Detect which cell encompasses the target text, then output its (X, Y) center coordinate. 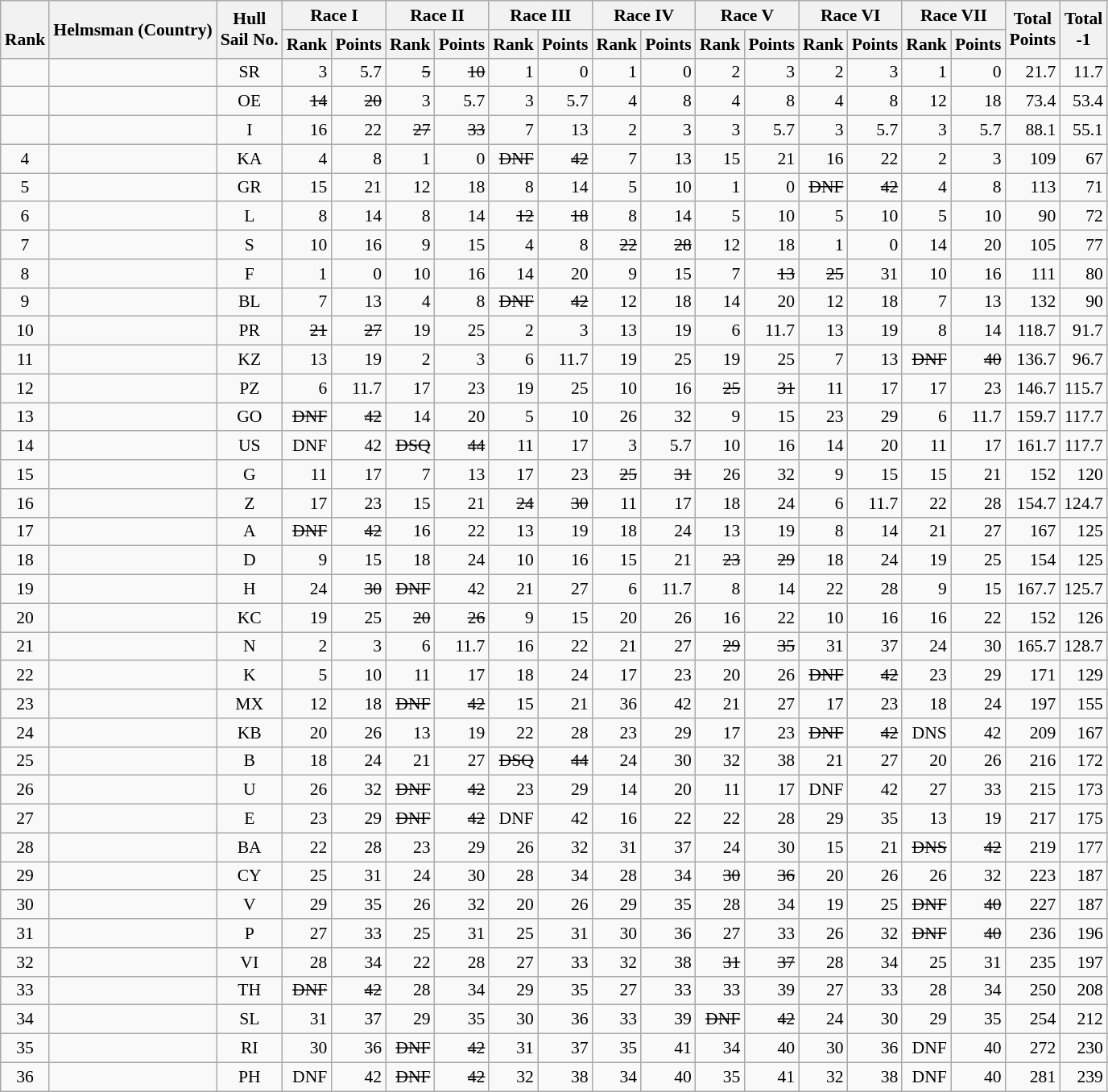
159.7 (1033, 417)
109 (1033, 159)
N (250, 647)
124.7 (1084, 503)
71 (1084, 188)
73.4 (1033, 101)
219 (1033, 847)
I (250, 130)
91.7 (1084, 331)
128.7 (1084, 647)
Race I (334, 15)
US (250, 446)
S (250, 245)
223 (1033, 876)
209 (1033, 733)
V (250, 905)
235 (1033, 962)
155 (1084, 704)
281 (1033, 1077)
Race VI (850, 15)
SR (250, 72)
F (250, 274)
272 (1033, 1049)
212 (1084, 1020)
236 (1033, 933)
120 (1084, 474)
OE (250, 101)
146.7 (1033, 388)
PR (250, 331)
250 (1033, 991)
55.1 (1084, 130)
Race IV (644, 15)
Z (250, 503)
115.7 (1084, 388)
Helmsman (Country) (132, 29)
254 (1033, 1020)
KA (250, 159)
K (250, 676)
196 (1084, 933)
113 (1033, 188)
Race V (747, 15)
Race III (540, 15)
129 (1084, 676)
A (250, 532)
167.7 (1033, 589)
BA (250, 847)
105 (1033, 245)
118.7 (1033, 331)
217 (1033, 819)
171 (1033, 676)
125.7 (1084, 589)
161.7 (1033, 446)
Race II (437, 15)
GR (250, 188)
80 (1084, 274)
Total-1 (1084, 29)
E (250, 819)
173 (1084, 790)
215 (1033, 790)
PH (250, 1077)
154 (1033, 560)
172 (1084, 761)
177 (1084, 847)
227 (1033, 905)
88.1 (1033, 130)
TH (250, 991)
U (250, 790)
77 (1084, 245)
KC (250, 618)
72 (1084, 217)
21.7 (1033, 72)
BL (250, 302)
B (250, 761)
Total Points (1033, 29)
MX (250, 704)
132 (1033, 302)
KZ (250, 360)
SL (250, 1020)
PZ (250, 388)
53.4 (1084, 101)
G (250, 474)
239 (1084, 1077)
165.7 (1033, 647)
L (250, 217)
GO (250, 417)
126 (1084, 618)
KB (250, 733)
H (250, 589)
67 (1084, 159)
111 (1033, 274)
216 (1033, 761)
154.7 (1033, 503)
HullSail No. (250, 29)
RI (250, 1049)
Race VII (953, 15)
P (250, 933)
208 (1084, 991)
175 (1084, 819)
230 (1084, 1049)
CY (250, 876)
136.7 (1033, 360)
96.7 (1084, 360)
D (250, 560)
VI (250, 962)
